For the text-containing cell, return its midpoint in (x, y) coordinate format. 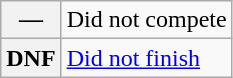
Did not finish (146, 58)
DNF (31, 58)
Did not compete (146, 20)
— (31, 20)
